Search for the cell housing the specified text and yield its [x, y] center coordinate. 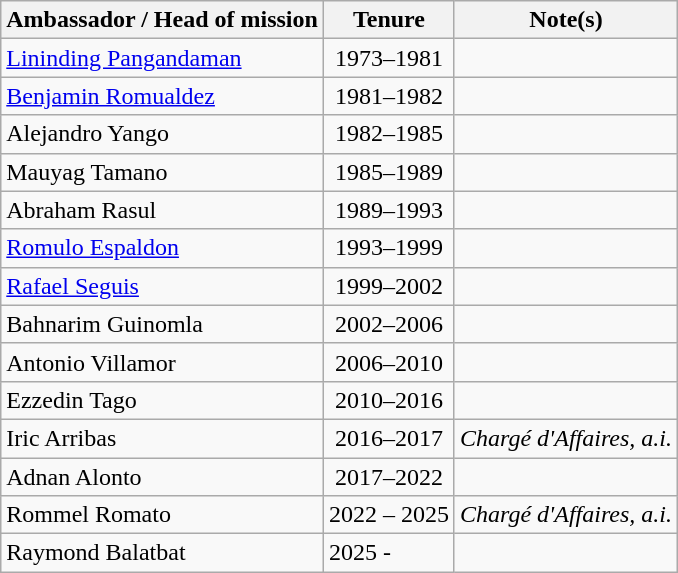
1985–1989 [388, 172]
Alejandro Yango [162, 134]
Rafael Seguis [162, 286]
2025 - [388, 553]
1981–1982 [388, 96]
2010–2016 [388, 400]
Ezzedin Tago [162, 400]
Lininding Pangandaman [162, 58]
Benjamin Romualdez [162, 96]
Tenure [388, 20]
Mauyag Tamano [162, 172]
Ambassador / Head of mission [162, 20]
2022 – 2025 [388, 515]
Note(s) [566, 20]
Adnan Alonto [162, 477]
2006–2010 [388, 362]
2002–2006 [388, 324]
1989–1993 [388, 210]
Iric Arribas [162, 438]
2016–2017 [388, 438]
Abraham Rasul [162, 210]
2017–2022 [388, 477]
Antonio Villamor [162, 362]
Rommel Romato [162, 515]
1973–1981 [388, 58]
1993–1999 [388, 248]
1999–2002 [388, 286]
1982–1985 [388, 134]
Romulo Espaldon [162, 248]
Raymond Balatbat [162, 553]
Bahnarim Guinomla [162, 324]
